Return the (x, y) coordinate for the center point of the cell that contains the specified text.  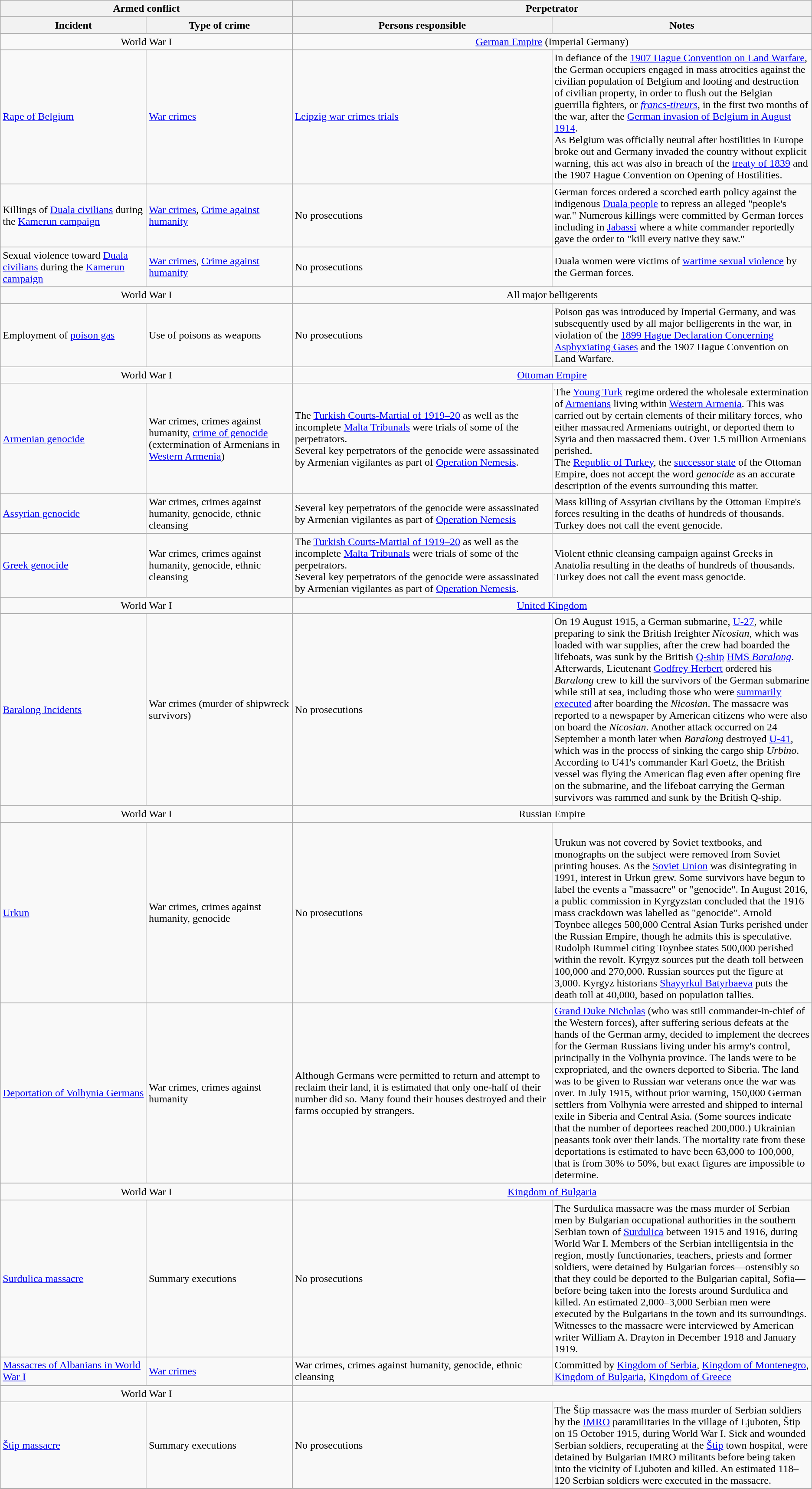
Ottoman Empire (552, 375)
Notes (682, 25)
Type of crime (219, 25)
Rape of Belgium (74, 117)
Massacres of Albanians in World War I (74, 1371)
Baralong Incidents (74, 710)
War crimes, crimes against humanity, genocide (219, 913)
Leipzig war crimes trials (422, 117)
Employment of poison gas (74, 335)
Kingdom of Bulgaria (552, 1192)
Persons responsible (422, 25)
Armenian genocide (74, 438)
Several key perpetrators of the genocide were assassinated by Armenian vigilantes as part of Operation Nemesis (422, 513)
War crimes, crimes against humanity, crime of genocide (extermination of Armenians in Western Armenia) (219, 438)
Štip massacre (74, 1445)
Russian Empire (552, 814)
All major belligerents (552, 295)
Perpetrator (552, 9)
Surdulica massacre (74, 1279)
War crimes, crimes against humanity (219, 1093)
Killings of Duala civilians during the Kamerun campaign (74, 215)
Sexual violence toward Duala civilians during the Kamerun campaign (74, 267)
Incident (74, 25)
Use of poisons as weapons (219, 335)
Deportation of Volhynia Germans (74, 1093)
United Kingdom (552, 605)
Duala women were victims of wartime sexual violence by the German forces. (682, 267)
Armed conflict (147, 9)
Committed by Kingdom of Serbia, Kingdom of Montenegro, Kingdom of Bulgaria, Kingdom of Greece (682, 1371)
War crimes (murder of shipwreck survivors) (219, 710)
Assyrian genocide (74, 513)
Greek genocide (74, 565)
German Empire (Imperial Germany) (552, 42)
Urkun (74, 913)
